Extract the [X, Y] coordinate from the center of the cell holding the provided text.  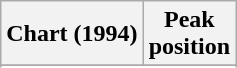
Chart (1994) [72, 34]
Peakposition [189, 34]
